Locate the cell with the specified text and output its [x, y] center coordinate. 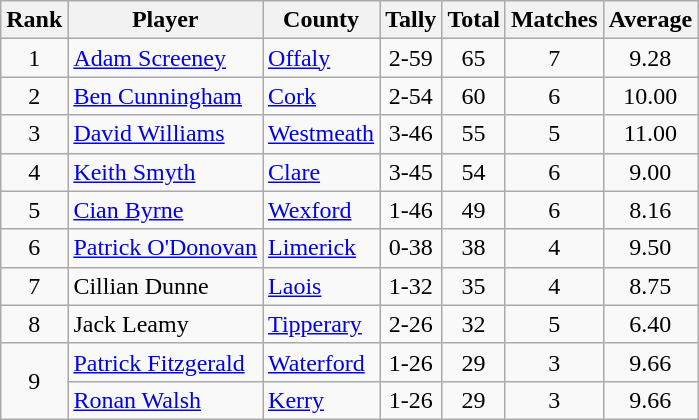
Waterford [322, 362]
Offaly [322, 58]
Total [474, 20]
8 [34, 324]
10.00 [650, 96]
49 [474, 210]
1-32 [411, 286]
2-26 [411, 324]
Cian Byrne [166, 210]
Ben Cunningham [166, 96]
Patrick O'Donovan [166, 248]
Player [166, 20]
6.40 [650, 324]
54 [474, 172]
Laois [322, 286]
1-46 [411, 210]
Patrick Fitzgerald [166, 362]
60 [474, 96]
Tipperary [322, 324]
Average [650, 20]
Wexford [322, 210]
Limerick [322, 248]
9.50 [650, 248]
Rank [34, 20]
Westmeath [322, 134]
2-59 [411, 58]
9.28 [650, 58]
1 [34, 58]
11.00 [650, 134]
0-38 [411, 248]
Adam Screeney [166, 58]
9 [34, 381]
2-54 [411, 96]
32 [474, 324]
38 [474, 248]
Keith Smyth [166, 172]
3-45 [411, 172]
Kerry [322, 400]
2 [34, 96]
David Williams [166, 134]
55 [474, 134]
Cillian Dunne [166, 286]
Ronan Walsh [166, 400]
9.00 [650, 172]
Jack Leamy [166, 324]
Cork [322, 96]
8.16 [650, 210]
65 [474, 58]
3-46 [411, 134]
8.75 [650, 286]
Matches [554, 20]
County [322, 20]
Tally [411, 20]
35 [474, 286]
Clare [322, 172]
